Search for the cell housing the specified text and yield its [X, Y] center coordinate. 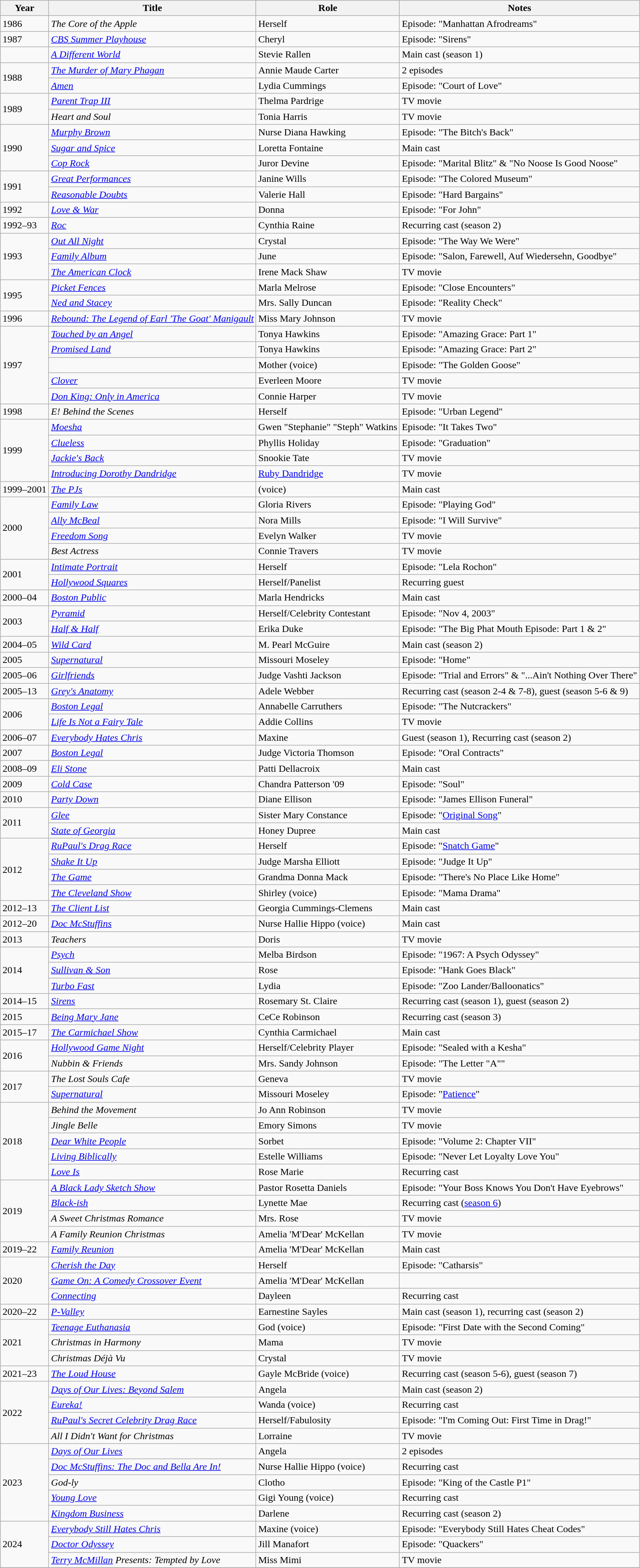
Episode: "1967: A Psych Odyssey" [519, 955]
1988 [24, 78]
June [328, 256]
Episode: "Sealed with a Kesha" [519, 1048]
2012 [24, 869]
1999 [24, 450]
2004–05 [24, 644]
Tonia Harris [328, 117]
Teenage Euthanasia [152, 1327]
Shake It Up [152, 861]
Melba Birdson [328, 955]
Diane Ellison [328, 799]
Episode: "Amazing Grace: Part 2" [519, 349]
2016 [24, 1056]
Rose [328, 970]
Snookie Tate [328, 458]
Episode: "Manhattan Afrodreams" [519, 24]
Dayleen [328, 1296]
Jackie's Back [152, 458]
Irene Mack Shaw [328, 272]
Episode: "Reality Check" [519, 303]
Connie Travers [328, 551]
Family Reunion [152, 1250]
2021–23 [24, 1374]
Nora Mills [328, 520]
Episode: "The Big Phat Mouth Episode: Part 1 & 2" [519, 629]
Episode: "Court of Love" [519, 86]
Sister Mary Constance [328, 815]
Stevie Rallen [328, 55]
Grandma Donna Mack [328, 877]
2015–17 [24, 1032]
Connie Harper [328, 396]
Darlene [328, 1513]
Lorraine [328, 1435]
The Lost Souls Cafe [152, 1079]
Episode: "Hard Bargains" [519, 194]
2006–07 [24, 738]
Days of Our Lives: Beyond Salem [152, 1389]
2011 [24, 823]
2012–13 [24, 908]
Episode: "Salon, Farewell, Auf Wiedersehn, Goodbye" [519, 256]
2005 [24, 660]
Touched by an Angel [152, 334]
Episode: "Your Boss Knows You Don't Have Eyebrows" [519, 1188]
Episode: "The Golden Goose" [519, 365]
Jingle Belle [152, 1125]
Clotho [328, 1482]
Episode: "Judge It Up" [519, 861]
Jill Manafort [328, 1544]
Addie Collins [328, 722]
Episode: "Home" [519, 660]
Everleen Moore [328, 380]
Thelma Pardrige [328, 101]
The Core of the Apple [152, 24]
Roc [152, 225]
2021 [24, 1343]
Cynthia Raine [328, 225]
Episode: "Mama Drama" [519, 892]
Episode: "Trial and Errors" & "...Ain't Nothing Over There" [519, 675]
Rosemary St. Claire [328, 1001]
Episode: "Graduation" [519, 442]
Glee [152, 815]
Maxine (voice) [328, 1529]
Young Love [152, 1498]
Georgia Cummings-Clemens [328, 908]
Everybody Hates Chris [152, 738]
Doctor Odyssey [152, 1544]
2020 [24, 1281]
2019–22 [24, 1250]
Black-ish [152, 1203]
1992 [24, 210]
1996 [24, 318]
1993 [24, 256]
Episode: "There's No Place Like Home" [519, 877]
Turbo Fast [152, 986]
Days of Our Lives [152, 1451]
M. Pearl McGuire [328, 644]
Heart and Soul [152, 117]
Cherish the Day [152, 1265]
Episode: "The Way We Were" [519, 241]
A Black Lady Sketch Show [152, 1188]
Lydia [328, 986]
Episode: "The Letter "A"" [519, 1063]
All I Didn't Want for Christmas [152, 1435]
Episode: "Amazing Grace: Part 1" [519, 334]
Recurring cast (season 2-4 & 7-8), guest (season 5-6 & 9) [519, 691]
CeCe Robinson [328, 1017]
The Murder of Mary Phagan [152, 70]
Notes [519, 8]
Shirley (voice) [328, 892]
Episode: "The Nutcrackers" [519, 707]
The Loud House [152, 1374]
Doc McStuffins: The Doc and Bella Are In! [152, 1467]
Intimate Portrait [152, 567]
Loretta Fontaine [328, 148]
Marla Melrose [328, 287]
2023 [24, 1482]
Year [24, 8]
Episode: "The Bitch's Back" [519, 132]
Love & War [152, 210]
Episode: "Never Let Loyalty Love You" [519, 1156]
Love Is [152, 1172]
Ruby Dandridge [328, 474]
Amen [152, 86]
Judge Vashti Jackson [328, 675]
Jo Ann Robinson [328, 1110]
A Sweet Christmas Romance [152, 1219]
Mother (voice) [328, 365]
2024 [24, 1544]
2009 [24, 784]
Herself/Panelist [328, 582]
Nurse Diana Hawking [328, 132]
Being Mary Jane [152, 1017]
(voice) [328, 489]
Geneva [328, 1079]
Recurring cast (season 1), guest (season 2) [519, 1001]
Episode: "Zoo Lander/Balloonatics" [519, 986]
Best Actress [152, 551]
1989 [24, 109]
1999–2001 [24, 489]
The Game [152, 877]
Title [152, 8]
Clueless [152, 442]
Herself/Celebrity Player [328, 1048]
Lynette Mae [328, 1203]
Episode: "Snatch Game" [519, 846]
Nubbin & Friends [152, 1063]
Gwen "Stephanie" "Steph" Watkins [328, 427]
RuPaul's Secret Celebrity Drag Race [152, 1420]
Episode: "Urban Legend" [519, 411]
Adele Webber [328, 691]
The Client List [152, 908]
Picket Fences [152, 287]
Connecting [152, 1296]
1998 [24, 411]
Episode: "Soul" [519, 784]
Janine Wills [328, 179]
2019 [24, 1211]
Episode: "Nov 4, 2003" [519, 613]
Mrs. Rose [328, 1219]
Wild Card [152, 644]
Doc McStuffins [152, 923]
Hollywood Squares [152, 582]
2014–15 [24, 1001]
2010 [24, 799]
Episode: "King of the Castle P1" [519, 1482]
Clover [152, 380]
Pyramid [152, 613]
Gloria Rivers [328, 505]
Episode: "Quackers" [519, 1544]
Miss Mimi [328, 1560]
Wanda (voice) [328, 1405]
Episode: "Marital Blitz" & "No Noose Is Good Noose" [519, 163]
Honey Dupree [328, 830]
Annabelle Carruthers [328, 707]
A Family Reunion Christmas [152, 1234]
Everybody Still Hates Chris [152, 1529]
Miss Mary Johnson [328, 318]
Mrs. Sally Duncan [328, 303]
Episode: "Volume 2: Chapter VII" [519, 1141]
Christmas Déjà Vu [152, 1358]
The Carmichael Show [152, 1032]
E! Behind the Scenes [152, 411]
God-ly [152, 1482]
Life Is Not a Fairy Tale [152, 722]
Murphy Brown [152, 132]
Episode: "The Colored Museum" [519, 179]
The American Clock [152, 272]
1992–93 [24, 225]
Dear White People [152, 1141]
Eureka! [152, 1405]
The Cleveland Show [152, 892]
Judge Marsha Elliott [328, 861]
Episode: "Hank Goes Black" [519, 970]
Juror Devine [328, 163]
Episode: "I Will Survive" [519, 520]
Moesha [152, 427]
Episode: "Sirens" [519, 39]
Psych [152, 955]
The PJs [152, 489]
1986 [24, 24]
Emory Simons [328, 1125]
2012–20 [24, 923]
Girlfriends [152, 675]
1990 [24, 148]
Boston Public [152, 598]
Herself/Celebrity Contestant [328, 613]
2006 [24, 714]
Judge Victoria Thomson [328, 753]
Episode: "It Takes Two" [519, 427]
RuPaul's Drag Race [152, 846]
Rose Marie [328, 1172]
2008–09 [24, 769]
Valerie Hall [328, 194]
2018 [24, 1141]
Kingdom Business [152, 1513]
2005–13 [24, 691]
Living Biblically [152, 1156]
Cheryl [328, 39]
Great Performances [152, 179]
God (voice) [328, 1327]
Eli Stone [152, 769]
2013 [24, 939]
Half & Half [152, 629]
A Different World [152, 55]
Role [328, 8]
Gigi Young (voice) [328, 1498]
Herself/Fabulosity [328, 1420]
Ned and Stacey [152, 303]
Recurring cast (season 3) [519, 1017]
Terry McMillan Presents: Tempted by Love [152, 1560]
Freedom Song [152, 536]
Main cast (season 1), recurring cast (season 2) [519, 1312]
Behind the Movement [152, 1110]
Donna [328, 210]
Lydia Cummings [328, 86]
Teachers [152, 939]
Gayle McBride (voice) [328, 1374]
2005–06 [24, 675]
Episode: "Catharsis" [519, 1265]
Introducing Dorothy Dandridge [152, 474]
2001 [24, 574]
Sullivan & Son [152, 970]
Family Law [152, 505]
Maxine [328, 738]
Episode: "Lela Rochon" [519, 567]
Family Album [152, 256]
Patti Dellacroix [328, 769]
2003 [24, 621]
Sorbet [328, 1141]
Mrs. Sandy Johnson [328, 1063]
Cold Case [152, 784]
Episode: "I'm Coming Out: First Time in Drag!" [519, 1420]
Erika Duke [328, 629]
2007 [24, 753]
2020–22 [24, 1312]
1995 [24, 295]
Sugar and Spice [152, 148]
Christmas in Harmony [152, 1343]
Episode: "Close Encounters" [519, 287]
Recurring guest [519, 582]
Episode: "For John" [519, 210]
P-Valley [152, 1312]
2015 [24, 1017]
Earnestine Sayles [328, 1312]
2000–04 [24, 598]
Recurring cast (season 5-6), guest (season 7) [519, 1374]
1991 [24, 186]
Episode: "Patience" [519, 1094]
Pastor Rosetta Daniels [328, 1188]
Grey's Anatomy [152, 691]
Sirens [152, 1001]
Episode: "James Ellison Funeral" [519, 799]
Cynthia Carmichael [328, 1032]
Marla Hendricks [328, 598]
2022 [24, 1412]
1997 [24, 365]
Chandra Patterson '09 [328, 784]
Don King: Only in America [152, 396]
Party Down [152, 799]
Ally McBeal [152, 520]
Main cast (season 1) [519, 55]
Episode: "Oral Contracts" [519, 753]
2014 [24, 970]
Hollywood Game Night [152, 1048]
Doris [328, 939]
Annie Maude Carter [328, 70]
CBS Summer Playhouse [152, 39]
Episode: "Everybody Still Hates Cheat Codes" [519, 1529]
Reasonable Doubts [152, 194]
1987 [24, 39]
Game On: A Comedy Crossover Event [152, 1281]
Recurring cast (season 6) [519, 1203]
Rebound: The Legend of Earl 'The Goat' Manigault [152, 318]
Out All Night [152, 241]
Mama [328, 1343]
Phyllis Holiday [328, 442]
2000 [24, 528]
State of Georgia [152, 830]
Guest (season 1), Recurring cast (season 2) [519, 738]
Cop Rock [152, 163]
Estelle Williams [328, 1156]
Episode: "Original Song" [519, 815]
Parent Trap III [152, 101]
Episode: "Playing God" [519, 505]
Promised Land [152, 349]
Episode: "First Date with the Second Coming" [519, 1327]
2017 [24, 1087]
Evelyn Walker [328, 536]
